Extract the (X, Y) coordinate from the center of the cell holding the provided text.  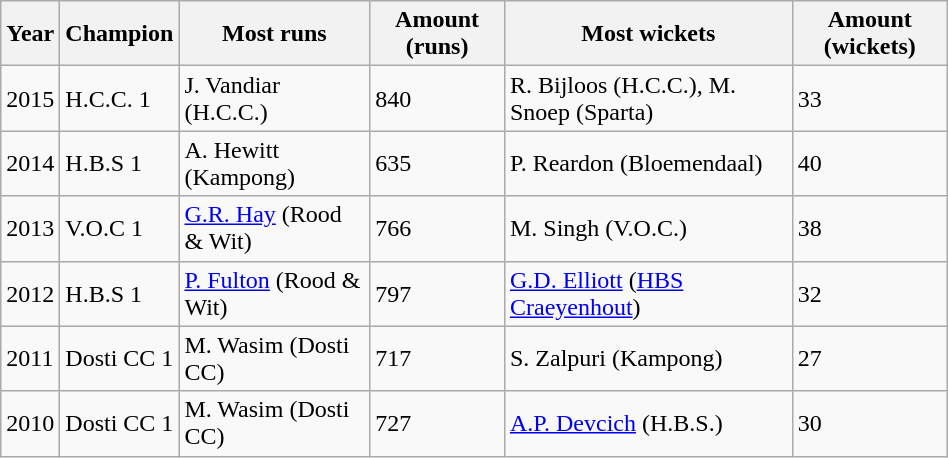
M. Singh (V.O.C.) (648, 228)
32 (870, 294)
Champion (120, 34)
R. Bijloos (H.C.C.), M. Snoep (Sparta) (648, 98)
2010 (30, 424)
G.R. Hay (Rood & Wit) (274, 228)
V.O.C 1 (120, 228)
717 (438, 358)
P. Reardon (Bloemendaal) (648, 164)
2014 (30, 164)
A.P. Devcich (H.B.S.) (648, 424)
766 (438, 228)
A. Hewitt (Kampong) (274, 164)
G.D. Elliott (HBS Craeyenhout) (648, 294)
2015 (30, 98)
727 (438, 424)
Most runs (274, 34)
S. Zalpuri (Kampong) (648, 358)
635 (438, 164)
840 (438, 98)
30 (870, 424)
38 (870, 228)
P. Fulton (Rood & Wit) (274, 294)
27 (870, 358)
Year (30, 34)
H.C.C. 1 (120, 98)
Most wickets (648, 34)
Amount (runs) (438, 34)
J. Vandiar (H.C.C.) (274, 98)
2011 (30, 358)
40 (870, 164)
797 (438, 294)
33 (870, 98)
Amount (wickets) (870, 34)
2013 (30, 228)
2012 (30, 294)
